Return the [x, y] coordinate for the center point of the cell that contains the specified text.  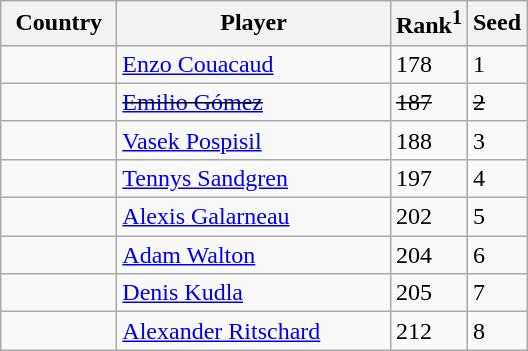
Tennys Sandgren [254, 178]
7 [496, 293]
Rank1 [428, 24]
8 [496, 331]
197 [428, 178]
Denis Kudla [254, 293]
188 [428, 140]
5 [496, 217]
205 [428, 293]
3 [496, 140]
Country [59, 24]
Player [254, 24]
Enzo Couacaud [254, 64]
Emilio Gómez [254, 102]
204 [428, 255]
212 [428, 331]
6 [496, 255]
187 [428, 102]
Alexander Ritschard [254, 331]
4 [496, 178]
Vasek Pospisil [254, 140]
1 [496, 64]
Seed [496, 24]
202 [428, 217]
Adam Walton [254, 255]
178 [428, 64]
2 [496, 102]
Alexis Galarneau [254, 217]
